Find where the given text appears and provide that cell's center as [X, Y] coordinate. 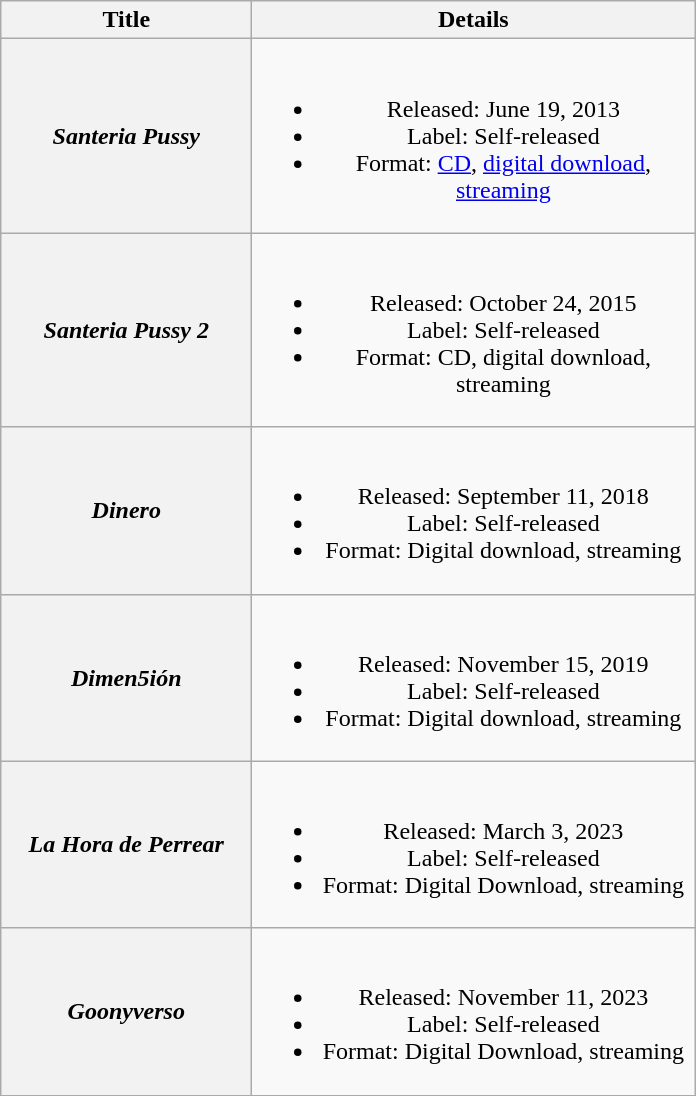
Title [126, 20]
Released: October 24, 2015Label: Self-releasedFormat: CD, digital download, streaming [474, 330]
Released: September 11, 2018Label: Self-releasedFormat: Digital download, streaming [474, 510]
Goonyverso [126, 1012]
Released: November 11, 2023Label: Self-releasedFormat: Digital Download, streaming [474, 1012]
Released: June 19, 2013Label: Self-releasedFormat: CD, digital download, streaming [474, 136]
Santeria Pussy [126, 136]
Santeria Pussy 2 [126, 330]
Released: November 15, 2019Label: Self-releasedFormat: Digital download, streaming [474, 678]
Dimen5ión [126, 678]
La Hora de Perrear [126, 844]
Released: March 3, 2023Label: Self-releasedFormat: Digital Download, streaming [474, 844]
Details [474, 20]
Dinero [126, 510]
